Scan for the cell matching the given text and deliver its [X, Y] coordinate at center. 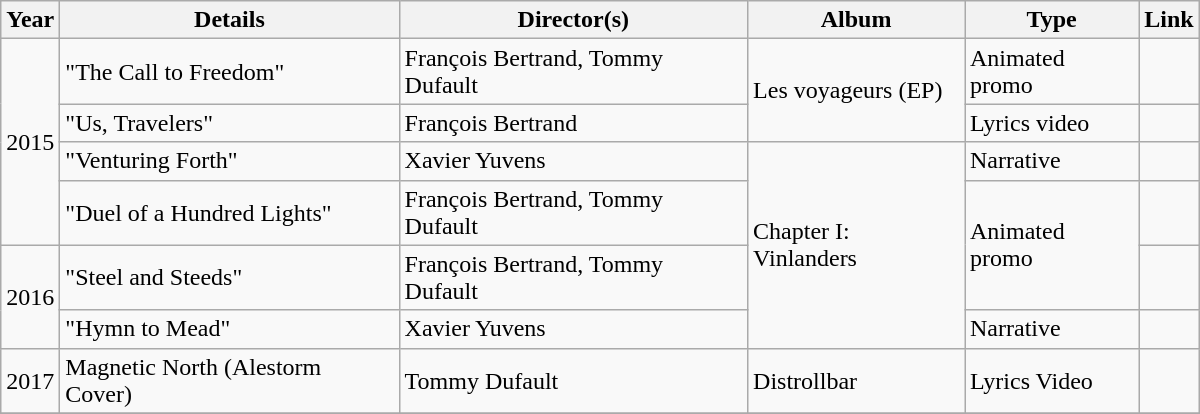
Link [1169, 20]
"Steel and Steeds" [230, 278]
Chapter I: Vinlanders [856, 245]
Lyrics video [1051, 123]
François Bertrand [573, 123]
Director(s) [573, 20]
"The Call to Freedom" [230, 72]
"Venturing Forth" [230, 161]
"Us, Travelers" [230, 123]
Lyrics Video [1051, 380]
Magnetic North (Alestorm Cover) [230, 380]
2017 [30, 380]
Les voyageurs (EP) [856, 90]
Type [1051, 20]
"Hymn to Mead" [230, 329]
2016 [30, 296]
Details [230, 20]
Tommy Dufault [573, 380]
Year [30, 20]
2015 [30, 142]
Distrollbar [856, 380]
Album [856, 20]
"Duel of a Hundred Lights" [230, 212]
